Pinpoint the cell where the given text exists, returning its [x, y] midpoint coordinate. 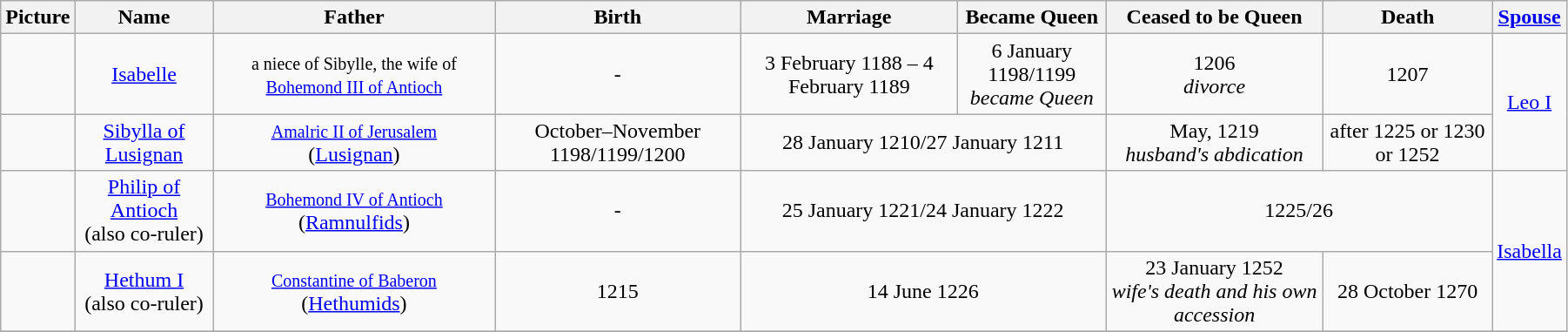
Hethum I(also co-ruler) [144, 291]
28 January 1210/27 January 1211 [923, 143]
1206divorce [1215, 74]
Amalric II of Jerusalem (Lusignan) [354, 143]
Bohemond IV of Antioch (Ramnulfids) [354, 211]
Sibylla of Lusignan [144, 143]
1225/26 [1299, 211]
Became Queen [1032, 17]
May, 1219husband's abdication [1215, 143]
Spouse [1530, 17]
14 June 1226 [923, 291]
after 1225 or 1230 or 1252 [1407, 143]
Philip of Antioch(also co-ruler) [144, 211]
Father [354, 17]
1215 [618, 291]
3 February 1188 – 4 February 1189 [849, 74]
23 January 1252wife's death and his own accession [1215, 291]
1207 [1407, 74]
Birth [618, 17]
Marriage [849, 17]
Name [144, 17]
25 January 1221/24 January 1222 [923, 211]
Death [1407, 17]
Ceased to be Queen [1215, 17]
a niece of Sibylle, the wife of Bohemond III of Antioch [354, 74]
Isabella [1530, 251]
6 January 1198/1199became Queen [1032, 74]
28 October 1270 [1407, 291]
Constantine of Baberon (Hethumids) [354, 291]
Picture [38, 17]
Leo I [1530, 103]
October–November 1198/1199/1200 [618, 143]
Isabelle [144, 74]
